Find where the given text appears and provide that cell's center as (x, y) coordinate. 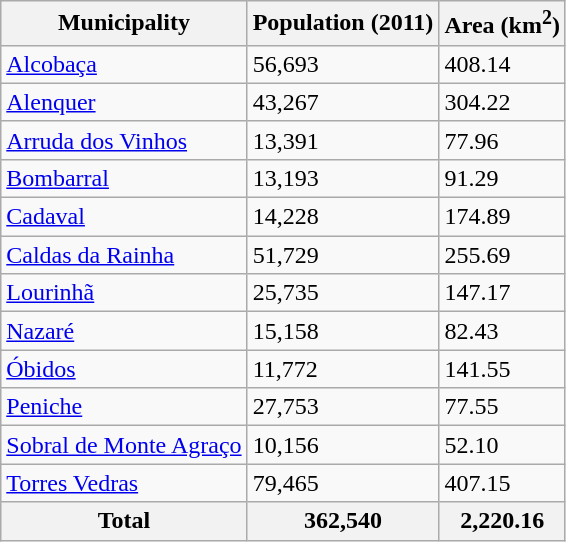
304.22 (502, 102)
Cadaval (124, 217)
27,753 (343, 407)
43,267 (343, 102)
Óbidos (124, 369)
13,193 (343, 178)
Area (km2) (502, 24)
174.89 (502, 217)
79,465 (343, 483)
Municipality (124, 24)
51,729 (343, 255)
408.14 (502, 64)
77.55 (502, 407)
147.17 (502, 293)
255.69 (502, 255)
25,735 (343, 293)
Alcobaça (124, 64)
Sobral de Monte Agraço (124, 445)
15,158 (343, 331)
362,540 (343, 521)
Nazaré (124, 331)
56,693 (343, 64)
Lourinhã (124, 293)
10,156 (343, 445)
2,220.16 (502, 521)
52.10 (502, 445)
91.29 (502, 178)
407.15 (502, 483)
Population (2011) (343, 24)
14,228 (343, 217)
Arruda dos Vinhos (124, 140)
Bombarral (124, 178)
Peniche (124, 407)
77.96 (502, 140)
Total (124, 521)
Alenquer (124, 102)
13,391 (343, 140)
141.55 (502, 369)
11,772 (343, 369)
82.43 (502, 331)
Caldas da Rainha (124, 255)
Torres Vedras (124, 483)
